Search for the cell housing the specified text and yield its (X, Y) center coordinate. 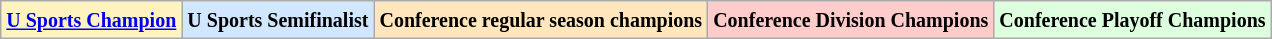
Conference Playoff Champions (1132, 20)
U Sports Semifinalist (278, 20)
Conference regular season champions (541, 20)
Conference Division Champions (851, 20)
U Sports Champion (92, 20)
